For the text-containing cell, return its midpoint in (X, Y) coordinate format. 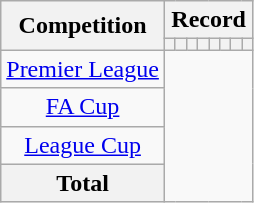
Total (83, 183)
Premier League (83, 69)
FA Cup (83, 107)
Competition (83, 26)
League Cup (83, 145)
Record (208, 20)
